Search for the cell housing the specified text and yield its (x, y) center coordinate. 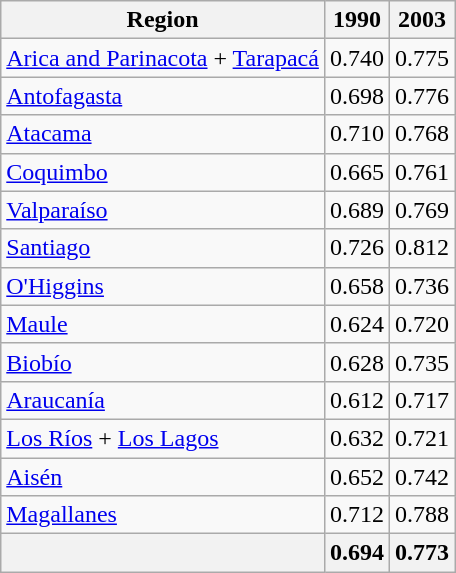
Maule (163, 324)
Magallanes (163, 515)
0.712 (356, 515)
1990 (356, 20)
0.735 (422, 362)
0.710 (356, 134)
0.612 (356, 400)
0.761 (422, 172)
Araucanía (163, 400)
0.720 (422, 324)
0.628 (356, 362)
0.632 (356, 438)
2003 (422, 20)
O'Higgins (163, 286)
0.698 (356, 96)
0.776 (422, 96)
0.717 (422, 400)
0.726 (356, 248)
0.689 (356, 210)
0.665 (356, 172)
Biobío (163, 362)
0.769 (422, 210)
Valparaíso (163, 210)
Los Ríos + Los Lagos (163, 438)
0.768 (422, 134)
0.788 (422, 515)
0.773 (422, 553)
0.652 (356, 477)
Santiago (163, 248)
0.694 (356, 553)
0.736 (422, 286)
Coquimbo (163, 172)
0.775 (422, 58)
0.624 (356, 324)
Region (163, 20)
0.658 (356, 286)
0.812 (422, 248)
Arica and Parinacota + Tarapacá (163, 58)
0.742 (422, 477)
Aisén (163, 477)
Antofagasta (163, 96)
Atacama (163, 134)
0.740 (356, 58)
0.721 (422, 438)
